Extract the (X, Y) coordinate from the center of the cell holding the provided text.  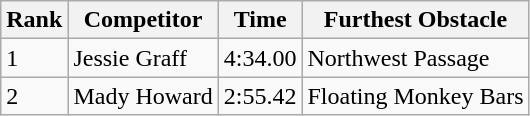
Northwest Passage (416, 58)
Time (260, 20)
Mady Howard (143, 96)
Rank (34, 20)
4:34.00 (260, 58)
Floating Monkey Bars (416, 96)
Jessie Graff (143, 58)
2:55.42 (260, 96)
Furthest Obstacle (416, 20)
1 (34, 58)
2 (34, 96)
Competitor (143, 20)
